Output the [x, y] coordinate of the center of the cell containing the given text.  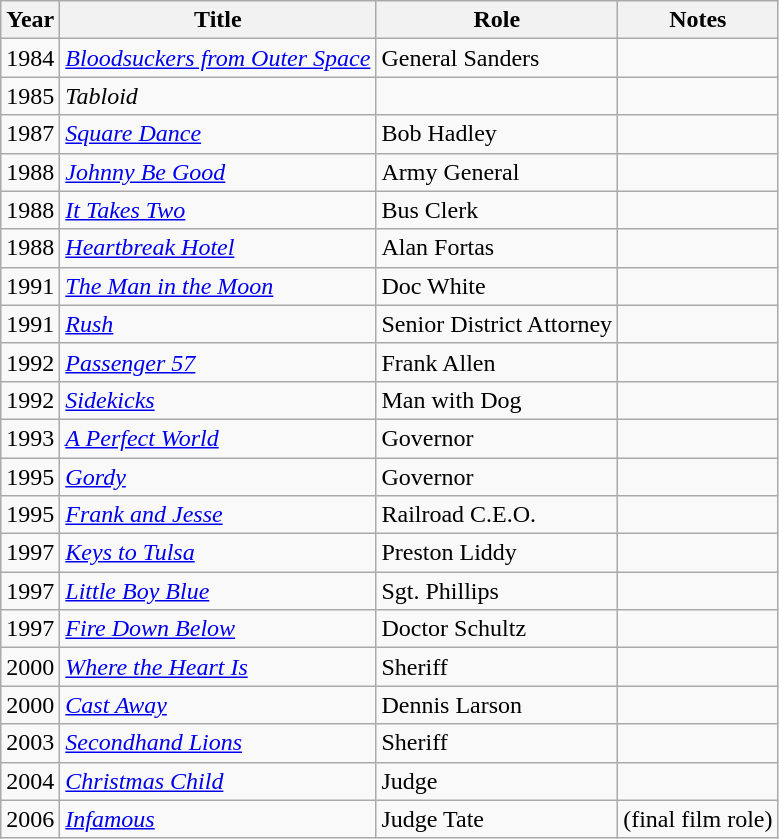
2004 [30, 781]
Bus Clerk [497, 210]
(final film role) [698, 819]
1993 [30, 438]
Heartbreak Hotel [218, 248]
Man with Dog [497, 400]
Frank Allen [497, 362]
Gordy [218, 477]
Notes [698, 20]
Senior District Attorney [497, 324]
Railroad C.E.O. [497, 515]
Doctor Schultz [497, 629]
Cast Away [218, 705]
Frank and Jesse [218, 515]
Doc White [497, 286]
Alan Fortas [497, 248]
Sgt. Phillips [497, 591]
Sidekicks [218, 400]
Title [218, 20]
Fire Down Below [218, 629]
Square Dance [218, 134]
Year [30, 20]
Judge Tate [497, 819]
The Man in the Moon [218, 286]
Rush [218, 324]
1987 [30, 134]
Passenger 57 [218, 362]
Army General [497, 172]
Bloodsuckers from Outer Space [218, 58]
2006 [30, 819]
A Perfect World [218, 438]
Tabloid [218, 96]
Johnny Be Good [218, 172]
Infamous [218, 819]
Where the Heart Is [218, 667]
1984 [30, 58]
1985 [30, 96]
Dennis Larson [497, 705]
Preston Liddy [497, 553]
Judge [497, 781]
Bob Hadley [497, 134]
Secondhand Lions [218, 743]
Keys to Tulsa [218, 553]
It Takes Two [218, 210]
Little Boy Blue [218, 591]
General Sanders [497, 58]
Christmas Child [218, 781]
2003 [30, 743]
Role [497, 20]
